For the text-containing cell, return its midpoint in [x, y] coordinate format. 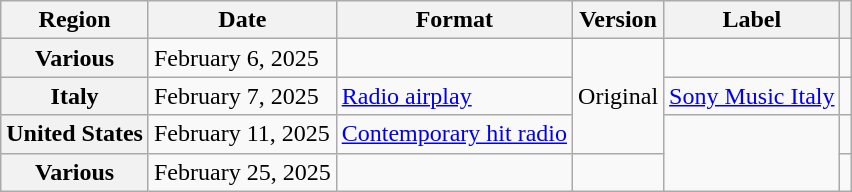
February 25, 2025 [242, 172]
Original [618, 96]
Sony Music Italy [752, 96]
Version [618, 20]
February 11, 2025 [242, 134]
United States [75, 134]
Region [75, 20]
Italy [75, 96]
Format [454, 20]
February 7, 2025 [242, 96]
Contemporary hit radio [454, 134]
Radio airplay [454, 96]
Label [752, 20]
Date [242, 20]
February 6, 2025 [242, 58]
